Determine the [x, y] coordinate at the center of the cell enclosing the given text.  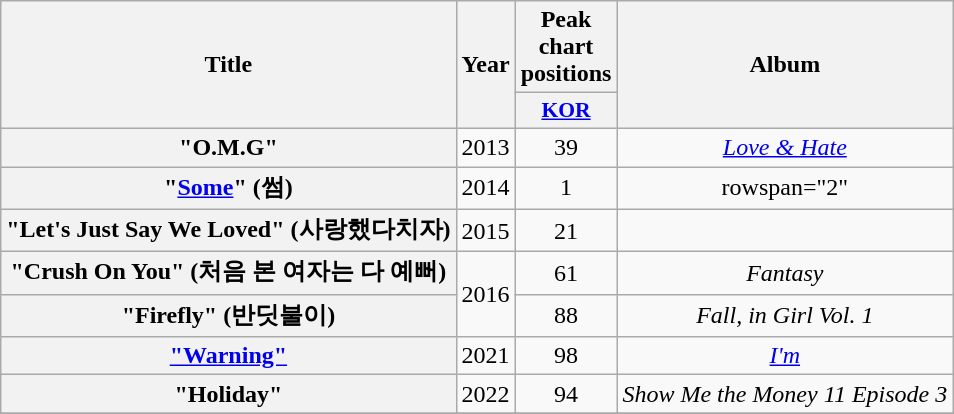
"O.M.G" [228, 147]
61 [566, 274]
1 [566, 188]
21 [566, 230]
Fall, in Girl Vol. 1 [785, 316]
39 [566, 147]
I'm [785, 356]
Fantasy [785, 274]
"Let's Just Say We Loved" (사랑했다치자) [228, 230]
"Firefly" (반딧불이) [228, 316]
2013 [486, 147]
98 [566, 356]
2014 [486, 188]
"Warning" [228, 356]
KOR [566, 111]
"Crush On You" (처음 본 여자는 다 예뻐) [228, 274]
Love & Hate [785, 147]
Title [228, 65]
2015 [486, 230]
"Some" (썸) [228, 188]
rowspan="2" [785, 188]
"Holiday" [228, 394]
88 [566, 316]
Album [785, 65]
2022 [486, 394]
94 [566, 394]
2021 [486, 356]
2016 [486, 294]
Peak chart positions [566, 47]
Year [486, 65]
Show Me the Money 11 Episode 3 [785, 394]
